Provide the [X, Y] coordinate of the cell's center where the given text is located.  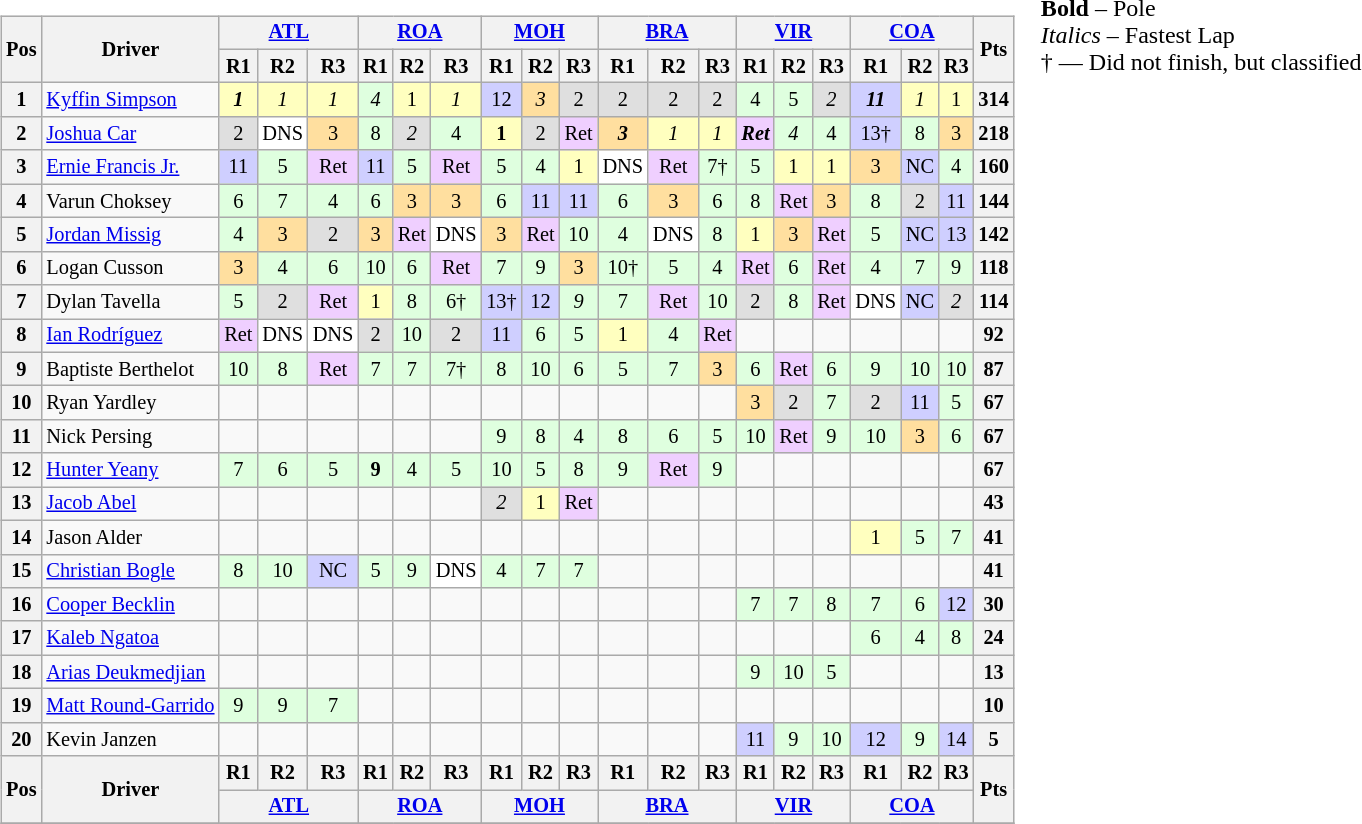
Ian Rodríguez [130, 336]
Logan Cusson [130, 268]
18 [21, 672]
118 [993, 268]
Baptiste Berthelot [130, 369]
Jason Alder [130, 537]
Nick Persing [130, 437]
Hunter Yeany [130, 470]
Matt Round-Garrido [130, 706]
17 [21, 638]
20 [21, 739]
87 [993, 369]
24 [993, 638]
6† [456, 302]
30 [993, 605]
Kaleb Ngatoa [130, 638]
19 [21, 706]
92 [993, 336]
Arias Deukmedjian [130, 672]
10† [623, 268]
144 [993, 201]
Kyffin Simpson [130, 100]
15 [21, 571]
Jacob Abel [130, 504]
Ryan Yardley [130, 403]
Jordan Missig [130, 235]
Ernie Francis Jr. [130, 167]
16 [21, 605]
218 [993, 134]
Varun Choksey [130, 201]
114 [993, 302]
160 [993, 167]
Dylan Tavella [130, 302]
Cooper Becklin [130, 605]
Joshua Car [130, 134]
Kevin Janzen [130, 739]
142 [993, 235]
314 [993, 100]
Christian Bogle [130, 571]
43 [993, 504]
